Return (X, Y) of the center of cell containing provided text 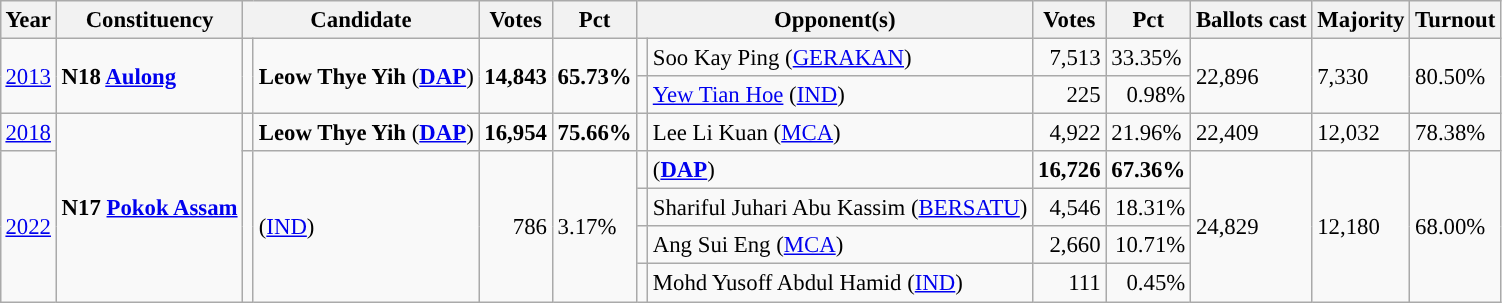
(IND) (366, 226)
2022 (28, 226)
21.96% (1148, 133)
Opponent(s) (835, 20)
Shariful Juhari Abu Kassim (BERSATU) (840, 208)
18.31% (1148, 208)
33.35% (1148, 57)
4,546 (1070, 208)
65.73% (594, 76)
Majority (1361, 20)
Year (28, 20)
Lee Li Kuan (MCA) (840, 133)
Mohd Yusoff Abdul Hamid (IND) (840, 283)
16,954 (516, 133)
N17 Pokok Assam (150, 208)
12,032 (1361, 133)
Turnout (1456, 20)
80.50% (1456, 76)
10.71% (1148, 245)
Yew Tian Hoe (IND) (840, 95)
Constituency (150, 20)
78.38% (1456, 133)
Ang Sui Eng (MCA) (840, 245)
N18 Aulong (150, 76)
14,843 (516, 76)
7,330 (1361, 76)
68.00% (1456, 226)
0.98% (1148, 95)
22,896 (1252, 76)
3.17% (594, 226)
2013 (28, 76)
Ballots cast (1252, 20)
4,922 (1070, 133)
16,726 (1070, 170)
0.45% (1148, 283)
225 (1070, 95)
24,829 (1252, 226)
7,513 (1070, 57)
67.36% (1148, 170)
Soo Kay Ping (GERAKAN) (840, 57)
(DAP) (840, 170)
111 (1070, 283)
Candidate (361, 20)
786 (516, 226)
12,180 (1361, 226)
75.66% (594, 133)
2,660 (1070, 245)
2018 (28, 133)
22,409 (1252, 133)
